Pinpoint the cell where the given text exists, returning its [X, Y] midpoint coordinate. 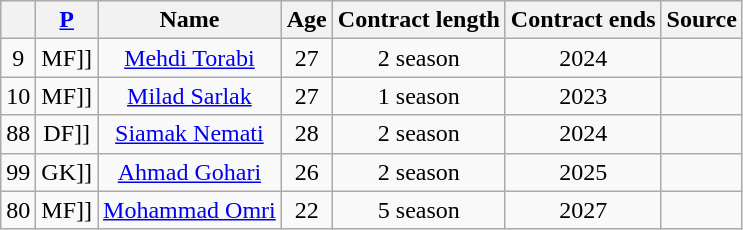
26 [306, 172]
80 [18, 210]
2027 [583, 210]
Contract ends [583, 20]
Milad Sarlak [190, 96]
22 [306, 210]
GK]] [67, 172]
1 season [418, 96]
Contract length [418, 20]
9 [18, 58]
2023 [583, 96]
Mohammad Omri [190, 210]
Name [190, 20]
28 [306, 134]
Ahmad Gohari [190, 172]
5 season [418, 210]
Age [306, 20]
Siamak Nemati [190, 134]
10 [18, 96]
99 [18, 172]
88 [18, 134]
P [67, 20]
2025 [583, 172]
DF]] [67, 134]
Source [702, 20]
Mehdi Torabi [190, 58]
